Provide the [x, y] coordinate of the cell's center where the given text is located.  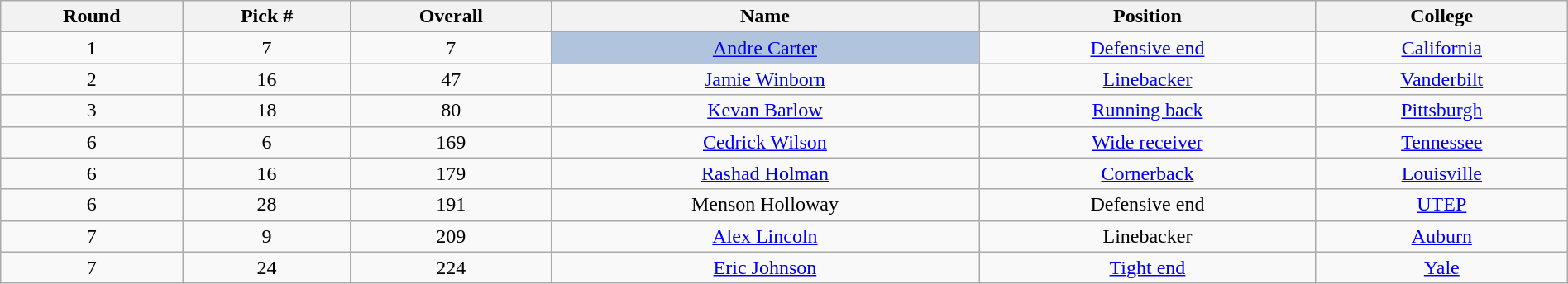
Vanderbilt [1441, 79]
179 [451, 173]
Menson Holloway [764, 205]
Overall [451, 17]
Louisville [1441, 173]
Round [92, 17]
80 [451, 111]
Eric Johnson [764, 267]
3 [92, 111]
Auburn [1441, 236]
191 [451, 205]
Yale [1441, 267]
209 [451, 236]
9 [267, 236]
169 [451, 142]
224 [451, 267]
Cornerback [1148, 173]
28 [267, 205]
Tight end [1148, 267]
Alex Lincoln [764, 236]
47 [451, 79]
Name [764, 17]
Andre Carter [764, 48]
California [1441, 48]
Pittsburgh [1441, 111]
Jamie Winborn [764, 79]
Running back [1148, 111]
College [1441, 17]
24 [267, 267]
Rashad Holman [764, 173]
Kevan Barlow [764, 111]
Pick # [267, 17]
2 [92, 79]
Tennessee [1441, 142]
1 [92, 48]
Position [1148, 17]
UTEP [1441, 205]
Cedrick Wilson [764, 142]
Wide receiver [1148, 142]
18 [267, 111]
